Find where the given text appears and provide that cell's center as (x, y) coordinate. 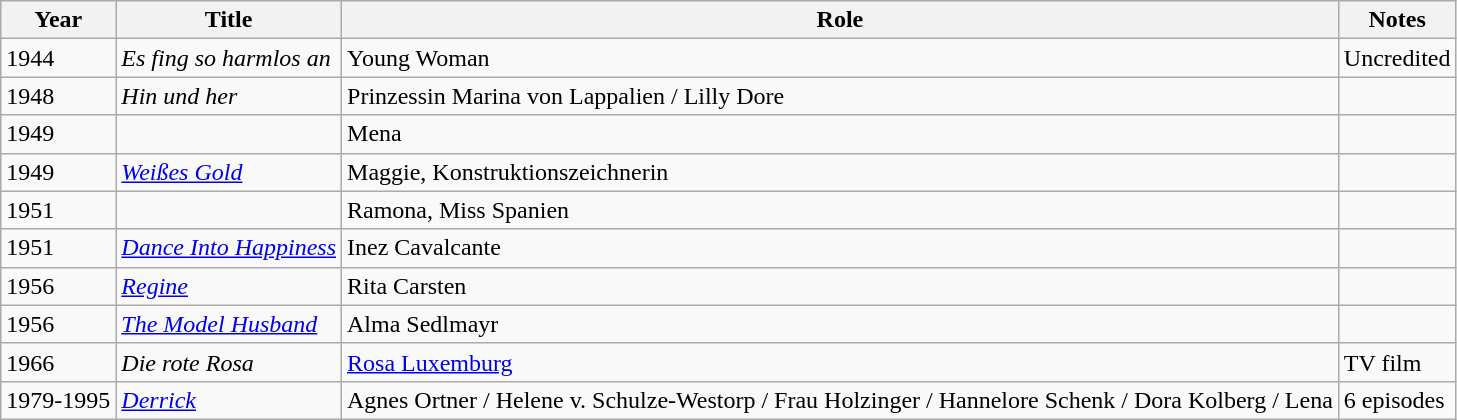
Weißes Gold (229, 172)
TV film (1397, 362)
Es fing so harmlos an (229, 58)
Dance Into Happiness (229, 248)
Prinzessin Marina von Lappalien / Lilly Dore (840, 96)
Agnes Ortner / Helene v. Schulze-Westorp / Frau Holzinger / Hannelore Schenk / Dora Kolberg / Lena (840, 400)
Mena (840, 134)
Young Woman (840, 58)
Hin und her (229, 96)
Title (229, 20)
1979-1995 (58, 400)
Inez Cavalcante (840, 248)
Ramona, Miss Spanien (840, 210)
Alma Sedlmayr (840, 324)
6 episodes (1397, 400)
Maggie, Konstruktionszeichnerin (840, 172)
1966 (58, 362)
Rosa Luxemburg (840, 362)
Year (58, 20)
1944 (58, 58)
Derrick (229, 400)
Regine (229, 286)
Rita Carsten (840, 286)
Notes (1397, 20)
Uncredited (1397, 58)
Die rote Rosa (229, 362)
Role (840, 20)
The Model Husband (229, 324)
1948 (58, 96)
